From the cell containing the given text, extract its center point as (x, y) coordinate. 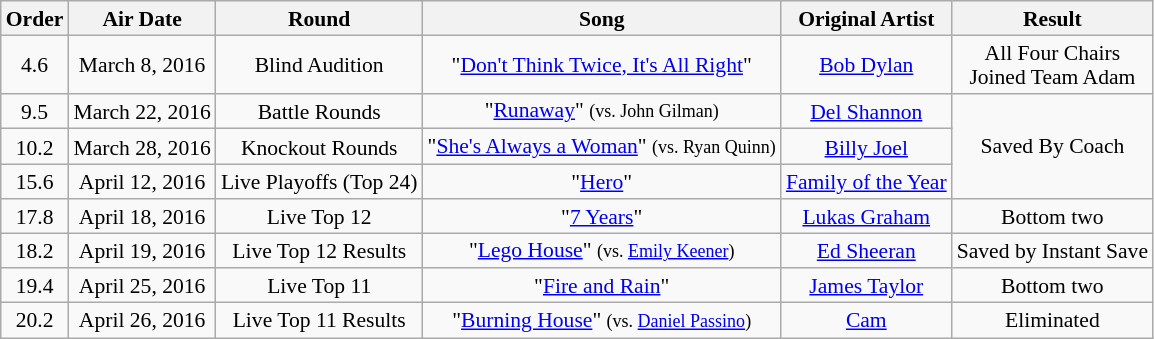
Family of the Year (866, 182)
Live Playoffs (Top 24) (320, 182)
"Hero" (602, 182)
Bob Dylan (866, 64)
James Taylor (866, 286)
Billy Joel (866, 147)
Knockout Rounds (320, 147)
15.6 (35, 182)
17.8 (35, 216)
"Lego House" (vs. Emily Keener) (602, 251)
Blind Audition (320, 64)
Order (35, 18)
March 28, 2016 (142, 147)
Saved By Coach (1052, 146)
Result (1052, 18)
Lukas Graham (866, 216)
"Burning House" (vs. Daniel Passino) (602, 321)
"Fire and Rain" (602, 286)
Del Shannon (866, 111)
4.6 (35, 64)
April 19, 2016 (142, 251)
10.2 (35, 147)
March 22, 2016 (142, 111)
Eliminated (1052, 321)
April 12, 2016 (142, 182)
Ed Sheeran (866, 251)
Live Top 12 Results (320, 251)
19.4 (35, 286)
"Don't Think Twice, It's All Right" (602, 64)
All Four Chairs Joined Team Adam (1052, 64)
April 18, 2016 (142, 216)
Song (602, 18)
April 25, 2016 (142, 286)
Live Top 11 Results (320, 321)
April 26, 2016 (142, 321)
Original Artist (866, 18)
Air Date (142, 18)
Battle Rounds (320, 111)
Saved by Instant Save (1052, 251)
"7 Years" (602, 216)
March 8, 2016 (142, 64)
Live Top 11 (320, 286)
Round (320, 18)
9.5 (35, 111)
18.2 (35, 251)
Live Top 12 (320, 216)
"Runaway" (vs. John Gilman) (602, 111)
"She's Always a Woman" (vs. Ryan Quinn) (602, 147)
Cam (866, 321)
20.2 (35, 321)
